From the cell containing the given text, extract its center point as (x, y) coordinate. 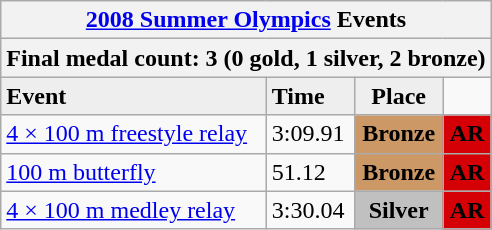
Place (398, 96)
3:30.04 (310, 210)
3:09.91 (310, 134)
Time (310, 96)
4 × 100 m freestyle relay (134, 134)
Silver (398, 210)
Final medal count: 3 (0 gold, 1 silver, 2 bronze) (246, 58)
Event (134, 96)
4 × 100 m medley relay (134, 210)
51.12 (310, 172)
2008 Summer Olympics Events (246, 20)
100 m butterfly (134, 172)
